Search for the cell housing the specified text and yield its [x, y] center coordinate. 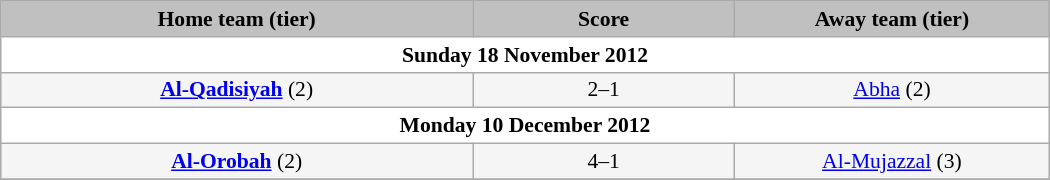
Away team (tier) [892, 19]
Sunday 18 November 2012 [525, 55]
4–1 [604, 162]
Abha (2) [892, 90]
Score [604, 19]
Al-Orobah (2) [237, 162]
Home team (tier) [237, 19]
Al-Mujazzal (3) [892, 162]
2–1 [604, 90]
Monday 10 December 2012 [525, 126]
Al-Qadisiyah (2) [237, 90]
